Pinpoint the cell where the given text exists, returning its [x, y] midpoint coordinate. 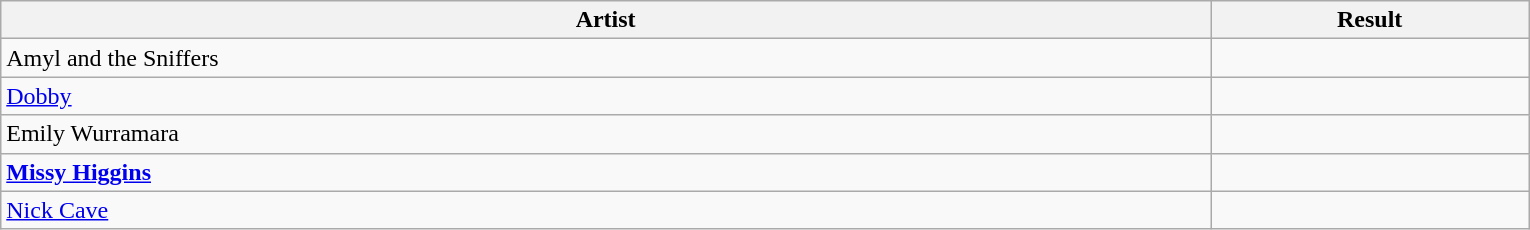
Nick Cave [606, 210]
Artist [606, 20]
Emily Wurramara [606, 134]
Result [1369, 20]
Amyl and the Sniffers [606, 58]
Missy Higgins [606, 172]
Dobby [606, 96]
